Find where the given text appears and provide that cell's center as [X, Y] coordinate. 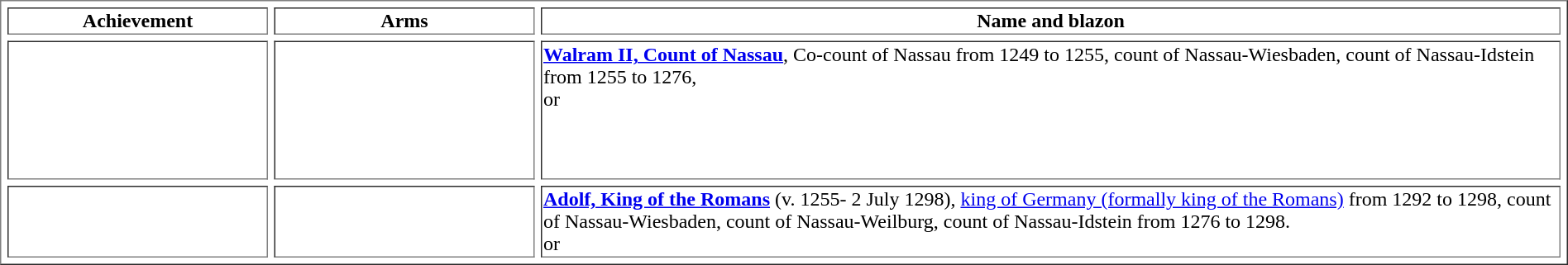
Achievement [137, 21]
Name and blazon [1050, 21]
Arms [405, 21]
Walram II, Count of Nassau, Co-count of Nassau from 1249 to 1255, count of Nassau-Wiesbaden, count of Nassau-Idstein from 1255 to 1276,or [1050, 111]
